Scan for the cell matching the given text and deliver its (X, Y) coordinate at center. 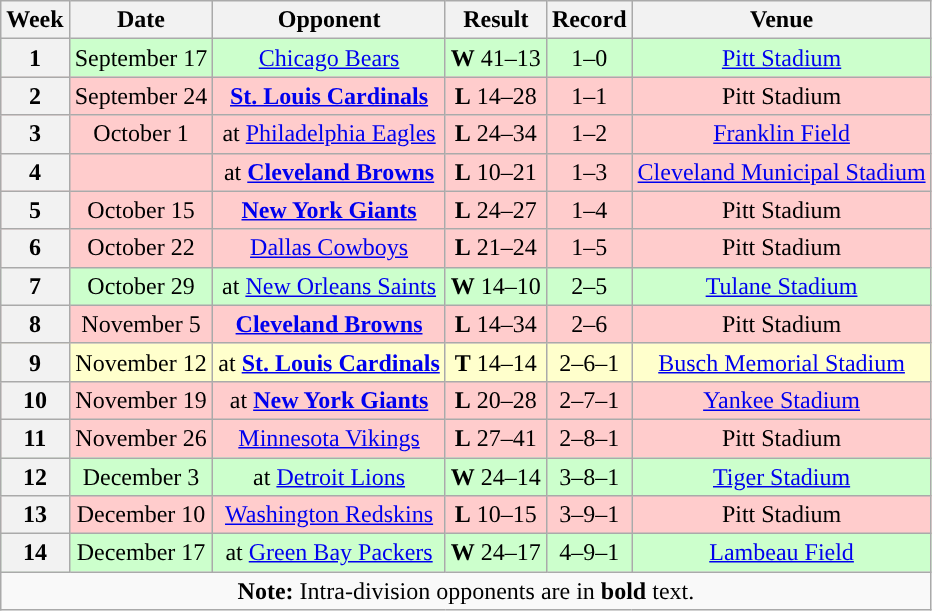
at New York Giants (329, 400)
14 (35, 553)
St. Louis Cardinals (329, 96)
October 1 (141, 134)
October 15 (141, 210)
4–9–1 (589, 553)
Opponent (329, 20)
10 (35, 400)
L 10–15 (496, 515)
Result (496, 20)
L 27–41 (496, 438)
9 (35, 362)
Record (589, 20)
Tulane Stadium (782, 286)
Minnesota Vikings (329, 438)
W 14–10 (496, 286)
Yankee Stadium (782, 400)
2–6–1 (589, 362)
1–1 (589, 96)
W 24–14 (496, 477)
1–3 (589, 172)
December 3 (141, 477)
Chicago Bears (329, 58)
2–7–1 (589, 400)
at Philadelphia Eagles (329, 134)
L 14–28 (496, 96)
Franklin Field (782, 134)
Note: Intra-division opponents are in bold text. (466, 591)
November 19 (141, 400)
L 24–34 (496, 134)
2–6 (589, 324)
Date (141, 20)
L 21–24 (496, 248)
at Detroit Lions (329, 477)
New York Giants (329, 210)
Cleveland Municipal Stadium (782, 172)
Washington Redskins (329, 515)
1 (35, 58)
December 10 (141, 515)
L 10–21 (496, 172)
3–9–1 (589, 515)
7 (35, 286)
Week (35, 20)
1–5 (589, 248)
Lambeau Field (782, 553)
12 (35, 477)
September 17 (141, 58)
November 5 (141, 324)
13 (35, 515)
December 17 (141, 553)
September 24 (141, 96)
3 (35, 134)
11 (35, 438)
Venue (782, 20)
2 (35, 96)
T 14–14 (496, 362)
1–4 (589, 210)
3–8–1 (589, 477)
1–2 (589, 134)
L 24–27 (496, 210)
November 26 (141, 438)
at Green Bay Packers (329, 553)
at New Orleans Saints (329, 286)
1–0 (589, 58)
5 (35, 210)
2–8–1 (589, 438)
8 (35, 324)
6 (35, 248)
at Cleveland Browns (329, 172)
L 20–28 (496, 400)
November 12 (141, 362)
Dallas Cowboys (329, 248)
October 22 (141, 248)
4 (35, 172)
Tiger Stadium (782, 477)
L 14–34 (496, 324)
at St. Louis Cardinals (329, 362)
October 29 (141, 286)
2–5 (589, 286)
Busch Memorial Stadium (782, 362)
Cleveland Browns (329, 324)
W 41–13 (496, 58)
W 24–17 (496, 553)
